For the text-containing cell, return its midpoint in (X, Y) coordinate format. 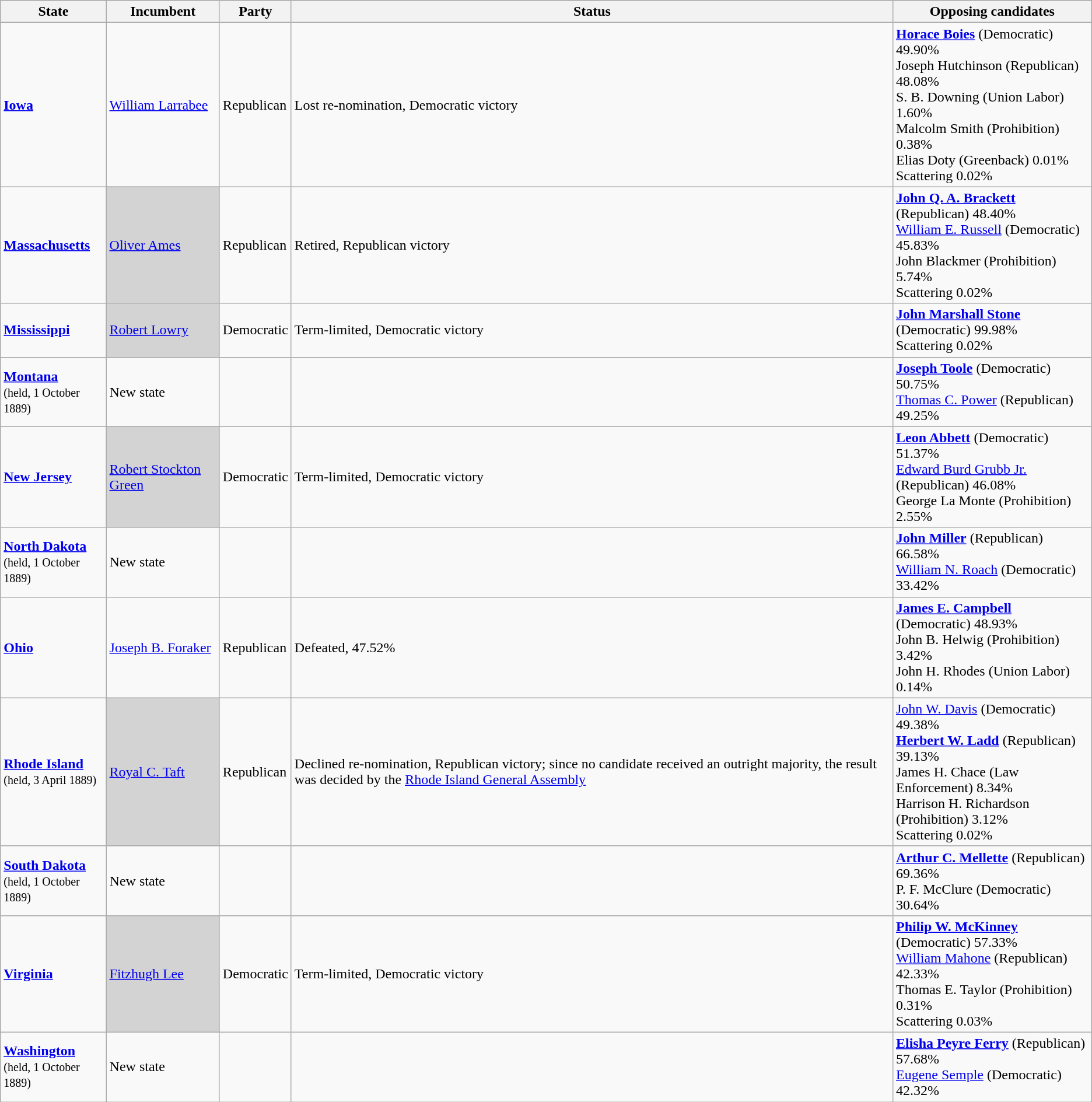
New Jersey (54, 477)
James E. Campbell (Democratic) 48.93%John B. Helwig (Prohibition) 3.42%John H. Rhodes (Union Labor) 0.14% (992, 648)
Washington(held, 1 October 1889) (54, 1066)
John Miller (Republican) 66.58%William N. Roach (Democratic) 33.42% (992, 562)
Incumbent (163, 12)
Oliver Ames (163, 245)
Opposing candidates (992, 12)
Leon Abbett (Democratic) 51.37%Edward Burd Grubb Jr. (Republican) 46.08%George La Monte (Prohibition) 2.55% (992, 477)
State (54, 12)
William Larrabee (163, 105)
Defeated, 47.52% (591, 648)
Montana(held, 1 October 1889) (54, 392)
Arthur C. Mellette (Republican) 69.36%P. F. McClure (Democratic) 30.64% (992, 881)
Philip W. McKinney (Democratic) 57.33%William Mahone (Republican) 42.33%Thomas E. Taylor (Prohibition) 0.31%Scattering 0.03% (992, 974)
Retired, Republican victory (591, 245)
Joseph B. Foraker (163, 648)
Lost re-nomination, Democratic victory (591, 105)
John Q. A. Brackett (Republican) 48.40%William E. Russell (Democratic) 45.83%John Blackmer (Prohibition) 5.74%Scattering 0.02% (992, 245)
Joseph Toole (Democratic) 50.75%Thomas C. Power (Republican) 49.25% (992, 392)
Elisha Peyre Ferry (Republican) 57.68%Eugene Semple (Democratic) 42.32% (992, 1066)
North Dakota(held, 1 October 1889) (54, 562)
Mississippi (54, 330)
John Marshall Stone (Democratic) 99.98%Scattering 0.02% (992, 330)
Iowa (54, 105)
Massachusetts (54, 245)
Status (591, 12)
Rhode Island(held, 3 April 1889) (54, 772)
Ohio (54, 648)
Party (256, 12)
Virginia (54, 974)
Robert Stockton Green (163, 477)
Robert Lowry (163, 330)
Fitzhugh Lee (163, 974)
Royal C. Taft (163, 772)
South Dakota(held, 1 October 1889) (54, 881)
